From the cell containing the given text, extract its center point as [x, y] coordinate. 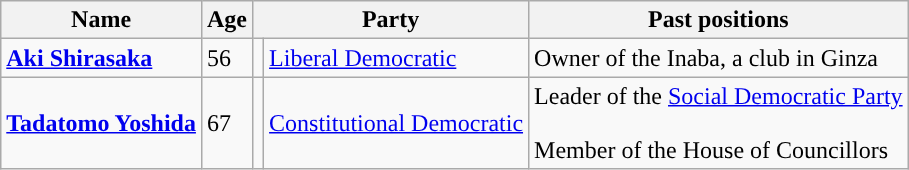
Tadatomo Yoshida [102, 123]
Liberal Democratic [396, 58]
Constitutional Democratic [396, 123]
56 [226, 58]
67 [226, 123]
Name [102, 20]
Owner of the Inaba, a club in Ginza [719, 58]
Aki Shirasaka [102, 58]
Leader of the Social Democratic PartyMember of the House of Councillors [719, 123]
Party [390, 20]
Past positions [719, 20]
Age [226, 20]
